Search for the cell housing the specified text and yield its (x, y) center coordinate. 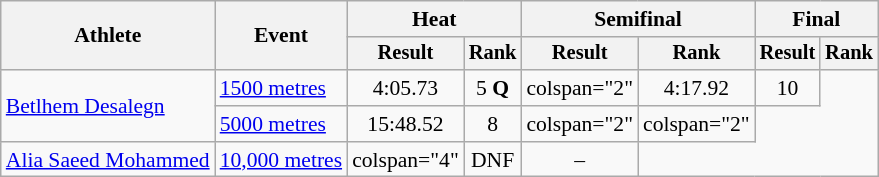
5000 metres (281, 124)
5 Q (493, 88)
15:48.52 (406, 124)
Betlhem Desalegn (108, 106)
1500 metres (281, 88)
Heat (434, 19)
Event (281, 36)
10 (788, 88)
Athlete (108, 36)
4:17.92 (696, 88)
8 (493, 124)
Final (816, 19)
Semifinal (638, 19)
4:05.73 (406, 88)
